Determine the (x, y) coordinate at the center of the cell enclosing the given text.  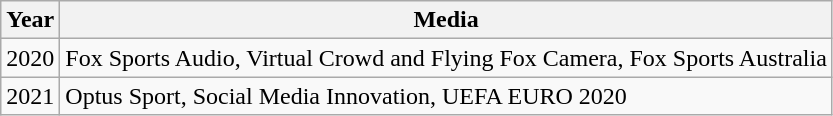
Year (30, 20)
Media (446, 20)
Fox Sports Audio, Virtual Crowd and Flying Fox Camera, Fox Sports Australia (446, 58)
Optus Sport, Social Media Innovation, UEFA EURO 2020 (446, 96)
2020 (30, 58)
2021 (30, 96)
